Detect which cell encompasses the target text, then output its (x, y) center coordinate. 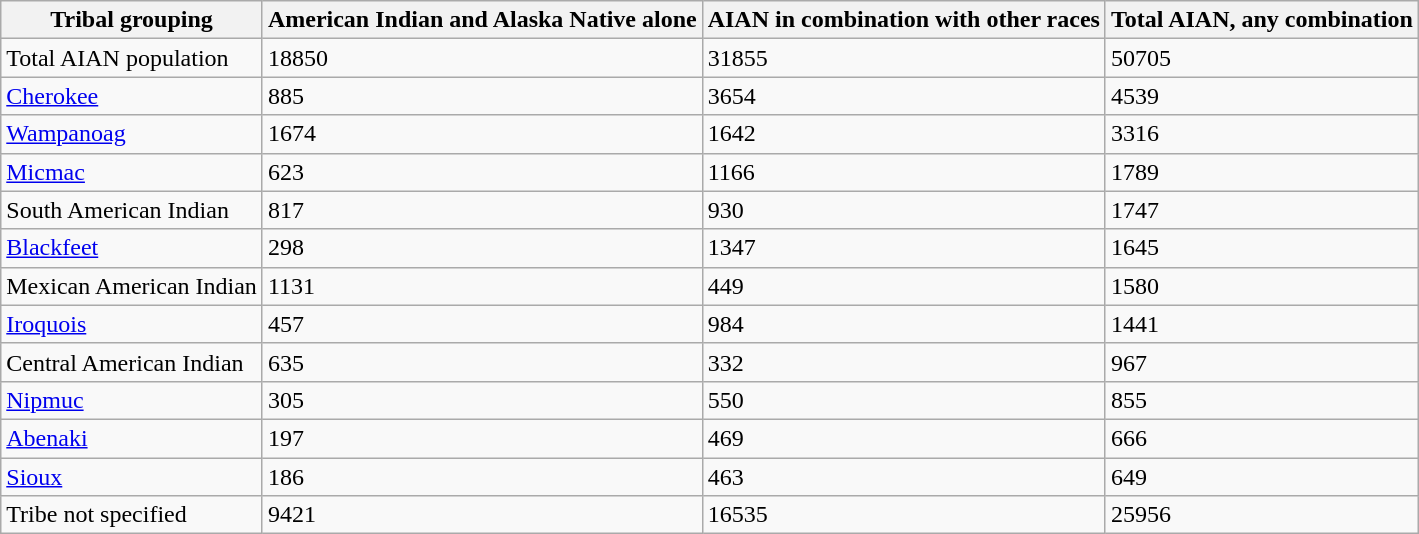
298 (482, 248)
Iroquois (132, 324)
4539 (1262, 96)
623 (482, 172)
Abenaki (132, 438)
Central American Indian (132, 362)
3654 (904, 96)
31855 (904, 58)
930 (904, 210)
Wampanoag (132, 134)
666 (1262, 438)
305 (482, 400)
197 (482, 438)
885 (482, 96)
817 (482, 210)
Sioux (132, 477)
South American Indian (132, 210)
Total AIAN population (132, 58)
Mexican American Indian (132, 286)
855 (1262, 400)
1789 (1262, 172)
3316 (1262, 134)
1441 (1262, 324)
1580 (1262, 286)
50705 (1262, 58)
550 (904, 400)
9421 (482, 515)
1747 (1262, 210)
16535 (904, 515)
1642 (904, 134)
635 (482, 362)
18850 (482, 58)
649 (1262, 477)
Micmac (132, 172)
967 (1262, 362)
1166 (904, 172)
Blackfeet (132, 248)
332 (904, 362)
Tribe not specified (132, 515)
1347 (904, 248)
457 (482, 324)
Total AIAN, any combination (1262, 20)
1674 (482, 134)
463 (904, 477)
Nipmuc (132, 400)
186 (482, 477)
469 (904, 438)
25956 (1262, 515)
449 (904, 286)
American Indian and Alaska Native alone (482, 20)
984 (904, 324)
Cherokee (132, 96)
1131 (482, 286)
Tribal grouping (132, 20)
AIAN in combination with other races (904, 20)
1645 (1262, 248)
